Search for the cell housing the specified text and yield its (x, y) center coordinate. 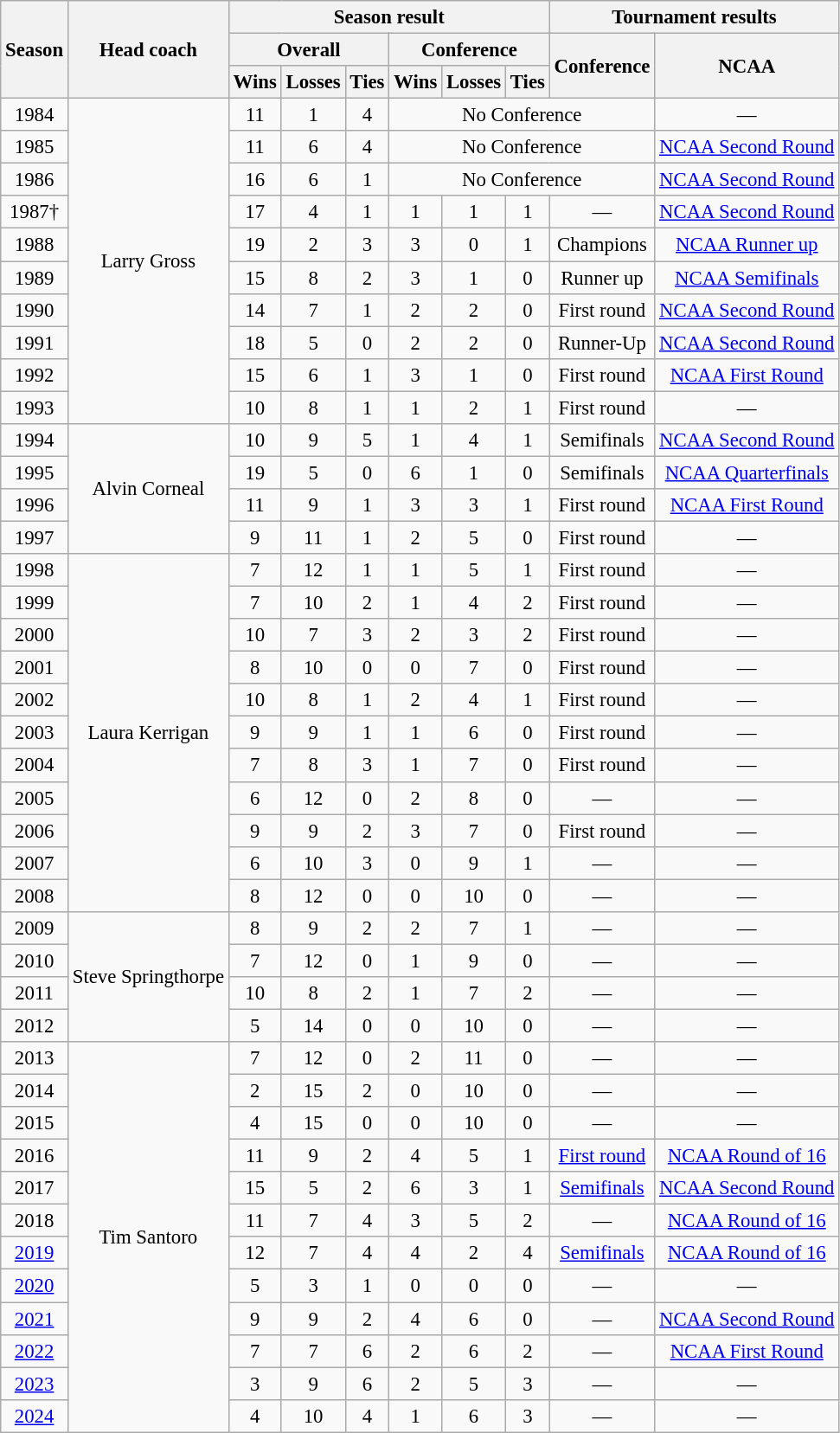
2009 (35, 929)
Tim Santoro (148, 1237)
1986 (35, 180)
2006 (35, 831)
1988 (35, 245)
NCAA Runner up (747, 245)
1997 (35, 537)
Alvin Corneal (148, 489)
NCAA Quarterfinals (747, 472)
2008 (35, 896)
2010 (35, 961)
Head coach (148, 50)
Larry Gross (148, 261)
Season result (389, 17)
1985 (35, 147)
2002 (35, 700)
2003 (35, 733)
Runner-Up (602, 343)
2022 (35, 1351)
Season (35, 50)
Tournament results (694, 17)
Laura Kerrigan (148, 733)
2021 (35, 1319)
1994 (35, 440)
1993 (35, 408)
2012 (35, 1025)
2005 (35, 798)
2001 (35, 668)
2014 (35, 1091)
Runner up (602, 278)
2019 (35, 1254)
2023 (35, 1384)
1999 (35, 603)
1992 (35, 375)
2007 (35, 863)
2004 (35, 766)
18 (254, 343)
2018 (35, 1221)
2017 (35, 1188)
Champions (602, 245)
2020 (35, 1286)
1995 (35, 472)
NCAA Semifinals (747, 278)
2024 (35, 1416)
2016 (35, 1156)
1990 (35, 310)
1984 (35, 115)
NCAA (747, 66)
1987† (35, 212)
Steve Springthorpe (148, 977)
2011 (35, 993)
16 (254, 180)
2013 (35, 1058)
Overall (308, 50)
2015 (35, 1123)
17 (254, 212)
1989 (35, 278)
1991 (35, 343)
1996 (35, 505)
2000 (35, 635)
1998 (35, 570)
